Return the [X, Y] coordinate for the center point of the cell that contains the specified text.  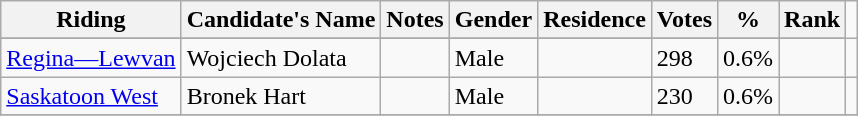
298 [684, 58]
Votes [684, 20]
Wojciech Dolata [281, 58]
Notes [415, 20]
230 [684, 96]
Riding [91, 20]
Residence [595, 20]
Rank [812, 20]
Candidate's Name [281, 20]
Saskatoon West [91, 96]
Gender [493, 20]
% [748, 20]
Regina—Lewvan [91, 58]
Bronek Hart [281, 96]
